Output the [x, y] coordinate of the center of the cell containing the given text.  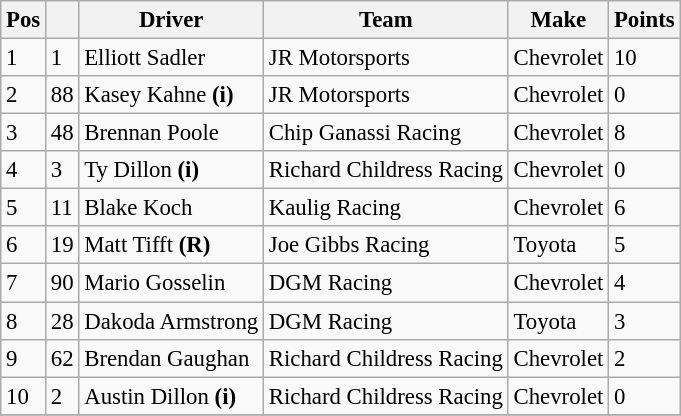
Mario Gosselin [172, 283]
Elliott Sadler [172, 58]
Brennan Poole [172, 133]
88 [62, 95]
28 [62, 321]
Ty Dillon (i) [172, 170]
Chip Ganassi Racing [386, 133]
90 [62, 283]
Points [644, 20]
11 [62, 208]
Dakoda Armstrong [172, 321]
Matt Tifft (R) [172, 245]
62 [62, 358]
Kaulig Racing [386, 208]
48 [62, 133]
Pos [24, 20]
Driver [172, 20]
Blake Koch [172, 208]
Joe Gibbs Racing [386, 245]
Brendan Gaughan [172, 358]
9 [24, 358]
Austin Dillon (i) [172, 396]
19 [62, 245]
Make [558, 20]
Team [386, 20]
7 [24, 283]
Kasey Kahne (i) [172, 95]
